Determine the (x, y) coordinate at the center of the cell enclosing the given text.  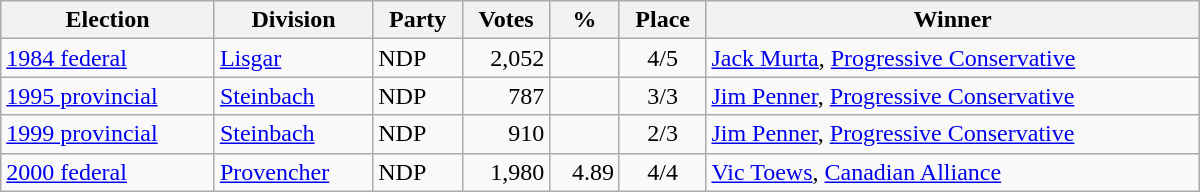
1984 federal (108, 58)
Provencher (293, 172)
Vic Toews, Canadian Alliance (952, 172)
2,052 (506, 58)
Election (108, 20)
Jack Murta, Progressive Conservative (952, 58)
4.89 (585, 172)
Place (662, 20)
4/5 (662, 58)
3/3 (662, 96)
787 (506, 96)
Winner (952, 20)
2000 federal (108, 172)
1,980 (506, 172)
Party (418, 20)
1999 provincial (108, 134)
910 (506, 134)
% (585, 20)
2/3 (662, 134)
Lisgar (293, 58)
4/4 (662, 172)
1995 provincial (108, 96)
Votes (506, 20)
Division (293, 20)
